Identify which cell holds the provided text, then report its (X, Y) central coordinate. 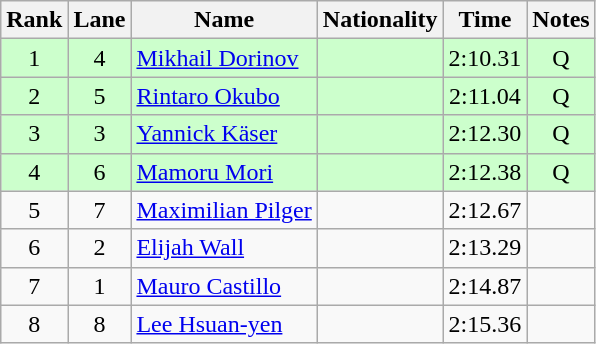
Mamoru Mori (224, 172)
2:13.29 (485, 248)
Notes (561, 20)
Mikhail Dorinov (224, 58)
Yannick Käser (224, 134)
2:12.38 (485, 172)
Nationality (380, 20)
2:15.36 (485, 324)
2:10.31 (485, 58)
Lane (100, 20)
Lee Hsuan-yen (224, 324)
2:14.87 (485, 286)
Name (224, 20)
Maximilian Pilger (224, 210)
2:12.67 (485, 210)
2:11.04 (485, 96)
Mauro Castillo (224, 286)
Time (485, 20)
Elijah Wall (224, 248)
Rank (34, 20)
2:12.30 (485, 134)
Rintaro Okubo (224, 96)
